Detect which cell encompasses the target text, then output its [X, Y] center coordinate. 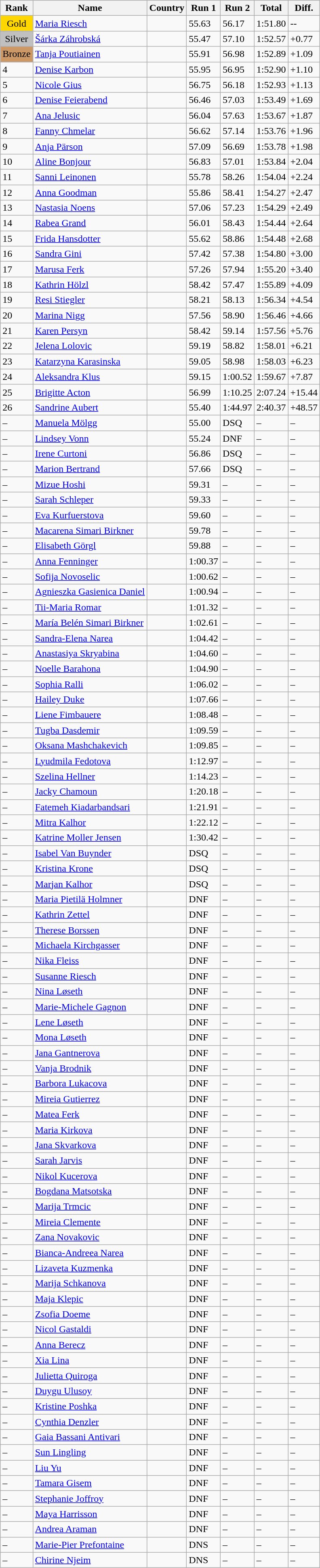
55.91 [204, 54]
Agnieszka Gasienica Daniel [90, 592]
Zana Novakovic [90, 1237]
Run 2 [238, 8]
Karen Persyn [90, 331]
Mitra Kalhor [90, 822]
57.23 [238, 208]
57.42 [204, 254]
1:54.27 [271, 193]
1:21.91 [204, 807]
Mona Løseth [90, 1038]
Macarena Simari Birkner [90, 530]
Marie-Pier Prefontaine [90, 1545]
Irene Curtoni [90, 454]
Manuela Mölgg [90, 423]
1:53.49 [271, 100]
Katarzyna Karasinska [90, 361]
55.78 [204, 177]
Maria Pietilä Holmner [90, 899]
Xia Lina [90, 1360]
Katrine Moller Jensen [90, 838]
Bronze [17, 54]
Lindsey Vonn [90, 438]
Lyudmila Fedotova [90, 761]
1:14.23 [204, 776]
1:02.61 [204, 623]
+0.77 [304, 39]
4 [17, 69]
Denise Feierabend [90, 100]
Nika Fleiss [90, 961]
Diff. [304, 8]
57.09 [204, 146]
Anna Fenninger [90, 561]
56.17 [238, 23]
Maria Riesch [90, 23]
1:08.48 [204, 715]
56.95 [238, 69]
58.43 [238, 223]
Kathrin Zettel [90, 914]
Resi Stiegler [90, 300]
15 [17, 239]
59.60 [204, 515]
Elisabeth Görgl [90, 546]
1:22.12 [204, 822]
26 [17, 407]
1:30.42 [204, 838]
Maya Harrisson [90, 1514]
16 [17, 254]
58.26 [238, 177]
Nikol Kucerova [90, 1176]
1:54.44 [271, 223]
Marion Bertrand [90, 469]
1:52.90 [271, 69]
1:55.89 [271, 285]
+4.09 [304, 285]
Mireia Gutierrez [90, 1099]
5 [17, 85]
+1.10 [304, 69]
55.00 [204, 423]
+4.66 [304, 315]
+48.57 [304, 407]
Fatemeh Kiadarbandsari [90, 807]
Tugba Dasdemir [90, 730]
+1.98 [304, 146]
57.56 [204, 315]
59.78 [204, 530]
+2.24 [304, 177]
59.15 [204, 377]
+1.13 [304, 85]
Marija Trmcic [90, 1207]
11 [17, 177]
8 [17, 131]
56.18 [238, 85]
24 [17, 377]
Julietta Quiroga [90, 1375]
2:07.24 [271, 392]
Tii-Maria Romar [90, 607]
+3.40 [304, 269]
57.10 [238, 39]
Maja Klepic [90, 1299]
1:07.66 [204, 700]
1:51.80 [271, 23]
+1.69 [304, 100]
Jana Skvarkova [90, 1145]
+7.87 [304, 377]
1:44.97 [238, 407]
21 [17, 331]
Lene Løseth [90, 1022]
-- [304, 23]
+1.09 [304, 54]
Aleksandra Klus [90, 377]
Noelle Barahona [90, 669]
1:52.57 [271, 39]
Andrea Araman [90, 1529]
Tanja Poutiainen [90, 54]
56.04 [204, 115]
Sarah Schleper [90, 500]
María Belén Simari Birkner [90, 623]
55.40 [204, 407]
Nina Løseth [90, 992]
1:53.67 [271, 115]
Isabel Van Buynder [90, 853]
59.05 [204, 361]
Anna Berecz [90, 1345]
1:01.32 [204, 607]
56.75 [204, 85]
Susanne Riesch [90, 976]
Eva Kurfuerstova [90, 515]
Therese Borssen [90, 930]
58.86 [238, 239]
55.47 [204, 39]
Silver [17, 39]
Mireia Clemente [90, 1222]
14 [17, 223]
Jacky Chamoun [90, 792]
+3.00 [304, 254]
1:53.84 [271, 161]
+2.49 [304, 208]
59.31 [204, 484]
59.14 [238, 331]
57.03 [238, 100]
Bianca-Andreea Narea [90, 1253]
6 [17, 100]
+15.44 [304, 392]
18 [17, 285]
Denise Karbon [90, 69]
Rabea Grand [90, 223]
58.90 [238, 315]
56.46 [204, 100]
Sandrine Aubert [90, 407]
58.13 [238, 300]
Nastasia Noens [90, 208]
Sandra-Elena Narea [90, 638]
Cynthia Denzler [90, 1421]
Sanni Leinonen [90, 177]
56.99 [204, 392]
Marie-Michele Gagnon [90, 1007]
59.88 [204, 546]
1:58.01 [271, 346]
Aline Bonjour [90, 161]
Szelina Hellner [90, 776]
59.19 [204, 346]
1:54.48 [271, 239]
2:40.37 [271, 407]
55.86 [204, 193]
Brigitte Acton [90, 392]
58.21 [204, 300]
Nicol Gastaldi [90, 1329]
1:12.97 [204, 761]
1:09.59 [204, 730]
Kristina Krone [90, 868]
Anna Goodman [90, 193]
1:00.37 [204, 561]
57.38 [238, 254]
Country [167, 8]
23 [17, 361]
1:00.52 [238, 377]
9 [17, 146]
Gold [17, 23]
1:52.93 [271, 85]
Fanny Chmelar [90, 131]
1:52.89 [271, 54]
Marusa Ferk [90, 269]
+6.23 [304, 361]
1:59.67 [271, 377]
1:06.02 [204, 684]
+2.47 [304, 193]
+2.64 [304, 223]
+2.68 [304, 239]
55.62 [204, 239]
Gaia Bassani Antivari [90, 1437]
Mizue Hoshi [90, 484]
Stephanie Joffroy [90, 1499]
Sophia Ralli [90, 684]
Sofija Novoselic [90, 576]
Rank [17, 8]
56.98 [238, 54]
Jelena Lolovic [90, 346]
58.82 [238, 346]
Bogdana Matsotska [90, 1191]
+5.76 [304, 331]
Sandra Gini [90, 254]
+1.87 [304, 115]
Liu Yu [90, 1468]
1:54.29 [271, 208]
Jana Gantnerova [90, 1053]
Anja Pärson [90, 146]
7 [17, 115]
Matea Ferk [90, 1114]
Šárka Záhrobská [90, 39]
20 [17, 315]
57.06 [204, 208]
Maria Kirkova [90, 1130]
Sarah Jarvis [90, 1160]
19 [17, 300]
1:20.18 [204, 792]
1:57.56 [271, 331]
+1.96 [304, 131]
Name [90, 8]
1:53.76 [271, 131]
Total [271, 8]
Michaela Kirchgasser [90, 945]
1:00.94 [204, 592]
56.83 [204, 161]
Liene Fimbauere [90, 715]
Vanja Brodnik [90, 1068]
Frida Hansdotter [90, 239]
1:53.78 [271, 146]
1:58.03 [271, 361]
58.41 [238, 193]
1:04.90 [204, 669]
1:55.20 [271, 269]
1:04.42 [204, 638]
Sun Lingling [90, 1453]
Nicole Gius [90, 85]
55.95 [204, 69]
56.62 [204, 131]
17 [17, 269]
57.14 [238, 131]
56.69 [238, 146]
57.66 [204, 469]
1:04.60 [204, 653]
12 [17, 193]
25 [17, 392]
Marija Schkanova [90, 1283]
1:54.04 [271, 177]
55.24 [204, 438]
57.63 [238, 115]
+4.54 [304, 300]
56.01 [204, 223]
Run 1 [204, 8]
Hailey Duke [90, 700]
+6.21 [304, 346]
Marjan Kalhor [90, 884]
1:09.85 [204, 746]
Chirine Njeim [90, 1560]
1:56.34 [271, 300]
57.47 [238, 285]
56.86 [204, 454]
Zsofia Doeme [90, 1314]
Marina Nigg [90, 315]
57.26 [204, 269]
55.63 [204, 23]
Lizaveta Kuzmenka [90, 1268]
1:56.46 [271, 315]
Ana Jelusic [90, 115]
Anastasiya Skryabina [90, 653]
57.01 [238, 161]
1:00.62 [204, 576]
Kathrin Hölzl [90, 285]
Barbora Lukacova [90, 1084]
59.33 [204, 500]
+2.04 [304, 161]
1:54.80 [271, 254]
Oksana Mashchakevich [90, 746]
57.94 [238, 269]
10 [17, 161]
Tamara Gisem [90, 1483]
Kristine Poshka [90, 1406]
22 [17, 346]
13 [17, 208]
58.98 [238, 361]
Duygu Ulusoy [90, 1391]
1:10.25 [238, 392]
